Capture the cell that displays the provided text and extract its (X, Y) central coordinate. 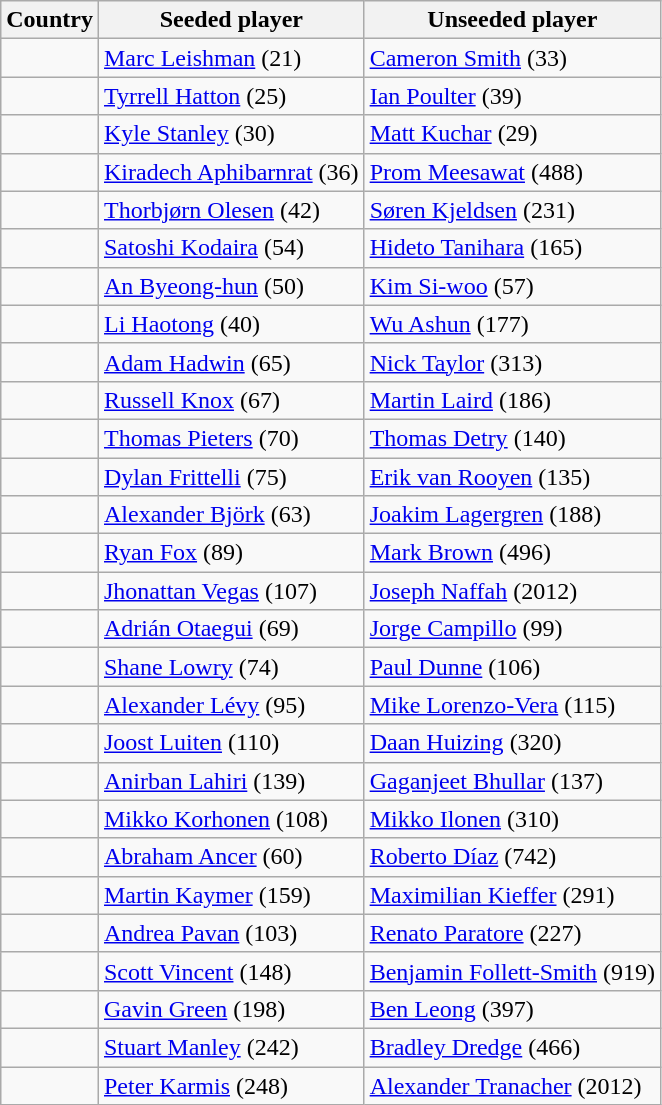
Peter Karmis (248) (231, 1085)
Bradley Dredge (466) (512, 1047)
Paul Dunne (106) (512, 667)
Matt Kuchar (29) (512, 134)
Nick Taylor (313) (512, 362)
Søren Kjeldsen (231) (512, 210)
Adrián Otaegui (69) (231, 629)
Joakim Lagergren (188) (512, 515)
Andrea Pavan (103) (231, 933)
Kyle Stanley (30) (231, 134)
Satoshi Kodaira (54) (231, 248)
Joost Luiten (110) (231, 743)
Ian Poulter (39) (512, 96)
Gavin Green (198) (231, 1009)
Prom Meesawat (488) (512, 172)
Abraham Ancer (60) (231, 857)
Mark Brown (496) (512, 553)
Martin Kaymer (159) (231, 895)
Daan Huizing (320) (512, 743)
Jorge Campillo (99) (512, 629)
Gaganjeet Bhullar (137) (512, 781)
Wu Ashun (177) (512, 324)
Anirban Lahiri (139) (231, 781)
Alexander Björk (63) (231, 515)
Shane Lowry (74) (231, 667)
Jhonattan Vegas (107) (231, 591)
Mikko Ilonen (310) (512, 819)
Alexander Lévy (95) (231, 705)
Kim Si-woo (57) (512, 286)
Benjamin Follett-Smith (919) (512, 971)
Ryan Fox (89) (231, 553)
Tyrrell Hatton (25) (231, 96)
Russell Knox (67) (231, 400)
Joseph Naffah (2012) (512, 591)
Maximilian Kieffer (291) (512, 895)
Ben Leong (397) (512, 1009)
An Byeong-hun (50) (231, 286)
Martin Laird (186) (512, 400)
Stuart Manley (242) (231, 1047)
Roberto Díaz (742) (512, 857)
Hideto Tanihara (165) (512, 248)
Country (50, 20)
Mike Lorenzo-Vera (115) (512, 705)
Cameron Smith (33) (512, 58)
Scott Vincent (148) (231, 971)
Erik van Rooyen (135) (512, 477)
Thorbjørn Olesen (42) (231, 210)
Thomas Pieters (70) (231, 438)
Thomas Detry (140) (512, 438)
Unseeded player (512, 20)
Adam Hadwin (65) (231, 362)
Dylan Frittelli (75) (231, 477)
Kiradech Aphibarnrat (36) (231, 172)
Seeded player (231, 20)
Renato Paratore (227) (512, 933)
Li Haotong (40) (231, 324)
Mikko Korhonen (108) (231, 819)
Marc Leishman (21) (231, 58)
Alexander Tranacher (2012) (512, 1085)
